Search for the cell housing the specified text and yield its (X, Y) center coordinate. 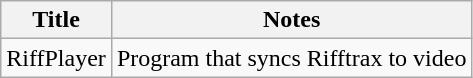
RiffPlayer (56, 58)
Program that syncs Rifftrax to video (292, 58)
Notes (292, 20)
Title (56, 20)
